Provide the (x, y) coordinate of the cell's center where the given text is located.  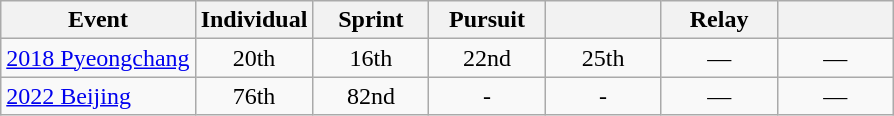
Relay (719, 20)
Sprint (371, 20)
Individual (254, 20)
25th (603, 58)
2018 Pyeongchang (98, 58)
22nd (487, 58)
82nd (371, 96)
Event (98, 20)
20th (254, 58)
Pursuit (487, 20)
16th (371, 58)
76th (254, 96)
2022 Beijing (98, 96)
